Extract the (X, Y) coordinate from the center of the cell holding the provided text.  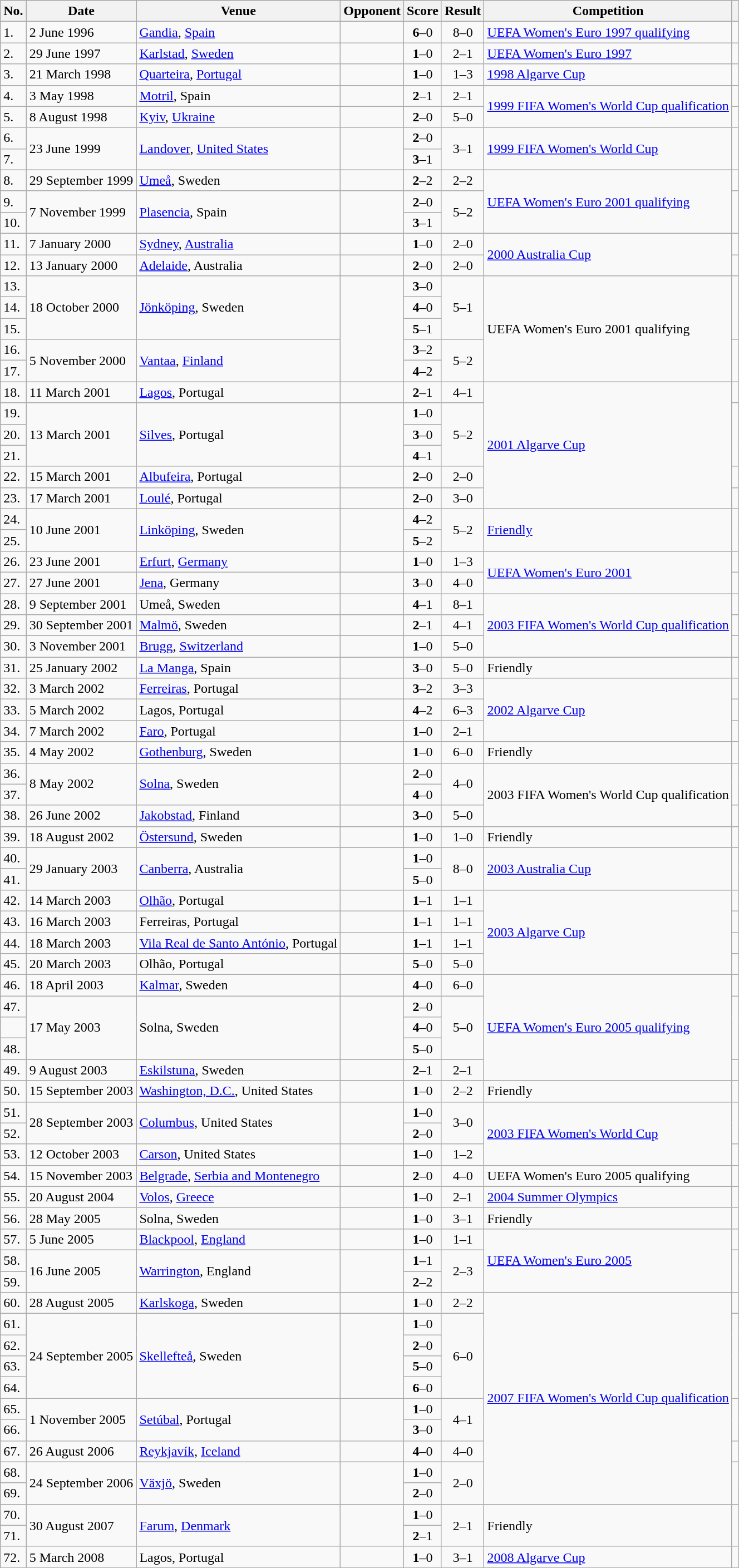
38. (13, 816)
26. (13, 561)
11 March 2001 (81, 392)
Motril, Spain (238, 96)
22. (13, 477)
12. (13, 265)
70. (13, 1515)
Blackpool, England (238, 1239)
9 August 2003 (81, 1070)
Venue (238, 11)
13. (13, 287)
3 May 1998 (81, 96)
23 June 2001 (81, 561)
Landover, United States (238, 149)
1. (13, 32)
10. (13, 223)
23 June 1999 (81, 149)
Reykjavík, Iceland (238, 1451)
Karlskoga, Sweden (238, 1303)
26 August 2006 (81, 1451)
2004 Summer Olympics (608, 1197)
5 March 2008 (81, 1557)
55. (13, 1197)
25. (13, 540)
Kyiv, Ukraine (238, 117)
8 August 1998 (81, 117)
17 March 2001 (81, 498)
Jönköping, Sweden (238, 308)
67. (13, 1451)
61. (13, 1324)
La Manga, Spain (238, 668)
Gothenburg, Sweden (238, 752)
12 October 2003 (81, 1155)
59. (13, 1281)
8. (13, 180)
47. (13, 1007)
UEFA Women's Euro 1997 (608, 53)
6–3 (462, 710)
Adelaide, Australia (238, 265)
48. (13, 1049)
20 August 2004 (81, 1197)
Kalmar, Sweden (238, 985)
1–2 (462, 1155)
14. (13, 308)
3. (13, 75)
60. (13, 1303)
1998 Algarve Cup (608, 75)
53. (13, 1155)
8 May 2002 (81, 784)
5. (13, 117)
7 November 1999 (81, 212)
17 May 2003 (81, 1028)
20 March 2003 (81, 964)
7 March 2002 (81, 731)
Jakobstad, Finland (238, 816)
18. (13, 392)
Columbus, United States (238, 1123)
24. (13, 519)
2003 Algarve Cup (608, 932)
54. (13, 1176)
34. (13, 731)
No. (13, 11)
44. (13, 943)
Canberra, Australia (238, 869)
24 September 2005 (81, 1356)
21. (13, 456)
4 May 2002 (81, 752)
UEFA Women's Euro 2005 (608, 1260)
6. (13, 138)
Competition (608, 11)
28 September 2003 (81, 1123)
27. (13, 583)
13 March 2001 (81, 435)
Eskilstuna, Sweden (238, 1070)
Warrington, England (238, 1271)
3 March 2002 (81, 689)
Erfurt, Germany (238, 561)
39. (13, 837)
Gandia, Spain (238, 32)
2 June 1996 (81, 32)
16. (13, 350)
18 August 2002 (81, 837)
28 August 2005 (81, 1303)
14 March 2003 (81, 900)
7 January 2000 (81, 244)
Sydney, Australia (238, 244)
Setúbal, Portugal (238, 1419)
Belgrade, Serbia and Montenegro (238, 1176)
3 November 2001 (81, 647)
36. (13, 773)
29 September 1999 (81, 180)
25 January 2002 (81, 668)
58. (13, 1260)
Loulé, Portugal (238, 498)
46. (13, 985)
30 August 2007 (81, 1525)
30. (13, 647)
Malmö, Sweden (238, 625)
40. (13, 858)
15 March 2001 (81, 477)
Opponent (372, 11)
64. (13, 1388)
43. (13, 921)
11. (13, 244)
Östersund, Sweden (238, 837)
71. (13, 1536)
Linköping, Sweden (238, 530)
32. (13, 689)
UEFA Women's Euro 2001 (608, 572)
3–3 (462, 689)
17. (13, 371)
33. (13, 710)
52. (13, 1133)
42. (13, 900)
5 June 2005 (81, 1239)
Farum, Denmark (238, 1525)
Volos, Greece (238, 1197)
2007 FIFA Women's World Cup qualification (608, 1399)
Vantaa, Finland (238, 361)
18 March 2003 (81, 943)
2. (13, 53)
62. (13, 1345)
2001 Algarve Cup (608, 445)
15. (13, 329)
Quarteira, Portugal (238, 75)
Karlstad, Sweden (238, 53)
Jena, Germany (238, 583)
66. (13, 1430)
15 November 2003 (81, 1176)
Score (423, 11)
UEFA Women's Euro 1997 qualifying (608, 32)
9 September 2001 (81, 604)
19. (13, 413)
30 September 2001 (81, 625)
Faro, Portugal (238, 731)
35. (13, 752)
69. (13, 1493)
72. (13, 1557)
29. (13, 625)
28. (13, 604)
29 January 2003 (81, 869)
21 March 1998 (81, 75)
45. (13, 964)
5 March 2002 (81, 710)
8–1 (462, 604)
Skellefteå, Sweden (238, 1356)
Carson, United States (238, 1155)
Plasencia, Spain (238, 212)
13 January 2000 (81, 265)
9. (13, 201)
56. (13, 1218)
18 April 2003 (81, 985)
63. (13, 1367)
2008 Algarve Cup (608, 1557)
49. (13, 1070)
7. (13, 159)
57. (13, 1239)
26 June 2002 (81, 816)
23. (13, 498)
16 March 2003 (81, 921)
27 June 2001 (81, 583)
68. (13, 1472)
Result (462, 11)
Växjö, Sweden (238, 1483)
16 June 2005 (81, 1271)
Date (81, 11)
1999 FIFA Women's World Cup (608, 149)
Silves, Portugal (238, 435)
65. (13, 1409)
41. (13, 879)
4. (13, 96)
2003 Australia Cup (608, 869)
10 June 2001 (81, 530)
29 June 1997 (81, 53)
51. (13, 1112)
Albufeira, Portugal (238, 477)
28 May 2005 (81, 1218)
Brugg, Switzerland (238, 647)
2000 Australia Cup (608, 254)
1999 FIFA Women's World Cup qualification (608, 106)
15 September 2003 (81, 1091)
20. (13, 435)
2–3 (462, 1271)
31. (13, 668)
1 November 2005 (81, 1419)
50. (13, 1091)
24 September 2006 (81, 1483)
2003 FIFA Women's World Cup (608, 1133)
Washington, D.C., United States (238, 1091)
5 November 2000 (81, 361)
Vila Real de Santo António, Portugal (238, 943)
18 October 2000 (81, 308)
37. (13, 795)
2002 Algarve Cup (608, 710)
